From the cell containing the given text, extract its center point as (X, Y) coordinate. 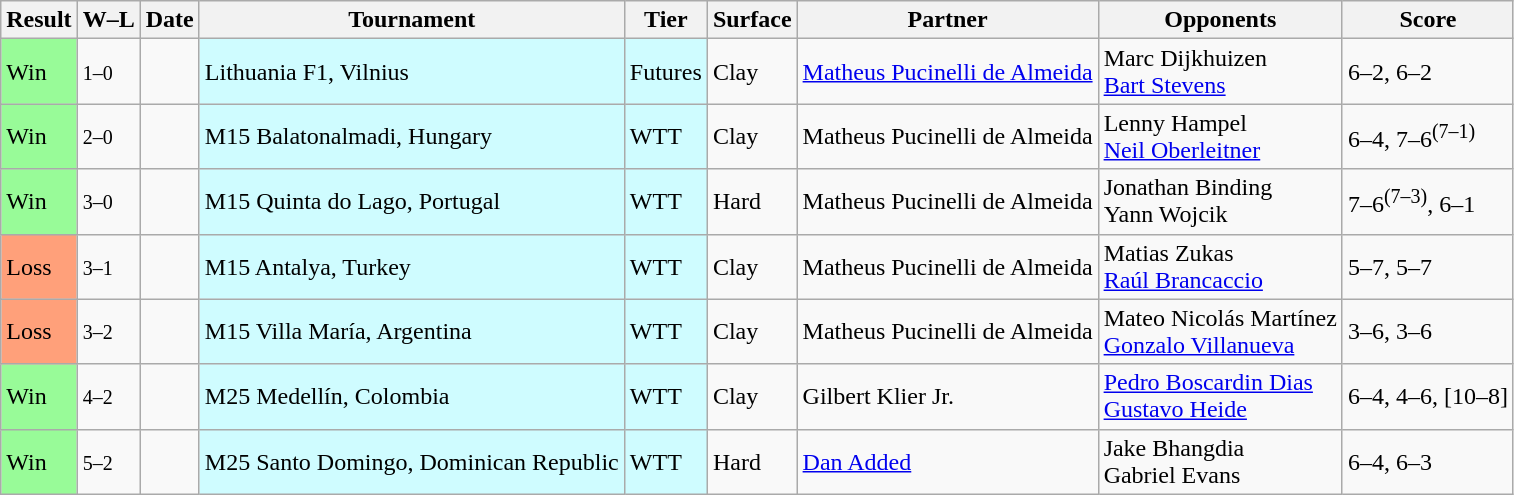
Gilbert Klier Jr. (948, 396)
Matias Zukas Raúl Brancaccio (1220, 266)
Score (1428, 20)
Lenny Hampel Neil Oberleitner (1220, 136)
Dan Added (948, 462)
5–7, 5–7 (1428, 266)
Surface (752, 20)
Futures (666, 72)
Pedro Boscardin Dias Gustavo Heide (1220, 396)
2–0 (108, 136)
M15 Quinta do Lago, Portugal (412, 202)
Result (39, 20)
Lithuania F1, Vilnius (412, 72)
6–4, 6–3 (1428, 462)
3–0 (108, 202)
W–L (108, 20)
3–1 (108, 266)
Partner (948, 20)
5–2 (108, 462)
Jonathan Binding Yann Wojcik (1220, 202)
Tournament (412, 20)
M15 Balatonalmadi, Hungary (412, 136)
3–6, 3–6 (1428, 332)
4–2 (108, 396)
M15 Antalya, Turkey (412, 266)
M25 Santo Domingo, Dominican Republic (412, 462)
Marc Dijkhuizen Bart Stevens (1220, 72)
7–6(7–3), 6–1 (1428, 202)
Date (170, 20)
6–4, 4–6, [10–8] (1428, 396)
Jake Bhangdia Gabriel Evans (1220, 462)
6–2, 6–2 (1428, 72)
3–2 (108, 332)
6–4, 7–6(7–1) (1428, 136)
Tier (666, 20)
M15 Villa María, Argentina (412, 332)
1–0 (108, 72)
Opponents (1220, 20)
Mateo Nicolás Martínez Gonzalo Villanueva (1220, 332)
M25 Medellín, Colombia (412, 396)
